Identify which cell holds the provided text, then report its [X, Y] central coordinate. 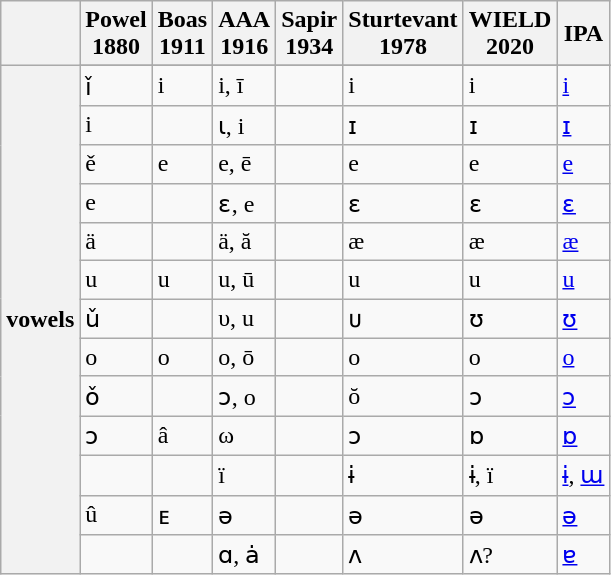
AAA1916 [244, 34]
Sturtevant1978 [403, 34]
Sapir1934 [310, 34]
Powel1880 [116, 34]
ʌ? [510, 555]
â [182, 436]
ǒ [116, 396]
ɩ, i [244, 125]
ʌ [403, 555]
ɨ, ɯ [584, 475]
υ, u [244, 319]
ɔ, o [244, 396]
ɨ [403, 475]
ě [116, 164]
ᴇ [182, 515]
ω [244, 436]
WIELD2020 [510, 34]
u, ū [244, 280]
i, ī [244, 86]
ï [244, 475]
o, ō [244, 357]
ɑ, ȧ [244, 555]
Boas1911 [182, 34]
IPA [584, 34]
ä, ă [244, 242]
û [116, 515]
vowels [40, 320]
ᴜ [403, 319]
ɛ, e [244, 203]
ä [116, 242]
ǔ [116, 319]
ɐ [584, 555]
e, ē [244, 164]
ɨ, ï [510, 475]
ǐ [116, 86]
ŏ [403, 396]
